Search for the cell housing the specified text and yield its (x, y) center coordinate. 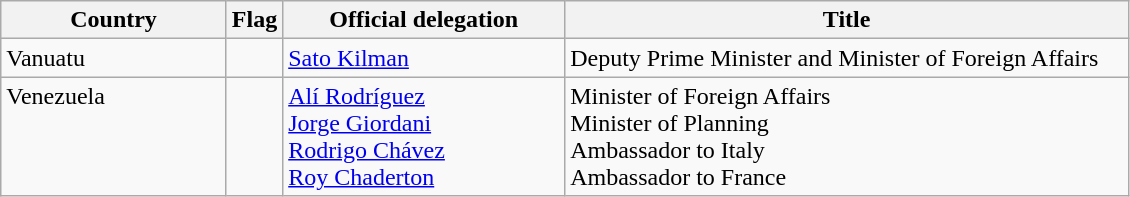
Deputy Prime Minister and Minister of Foreign Affairs (847, 58)
Country (114, 20)
Flag (254, 20)
Alí RodríguezJorge GiordaniRodrigo ChávezRoy Chaderton (424, 136)
Minister of Foreign AffairsMinister of PlanningAmbassador to ItalyAmbassador to France (847, 136)
Sato Kilman (424, 58)
Vanuatu (114, 58)
Title (847, 20)
Official delegation (424, 20)
Venezuela (114, 136)
